Extract the [X, Y] coordinate from the center of the cell holding the provided text.  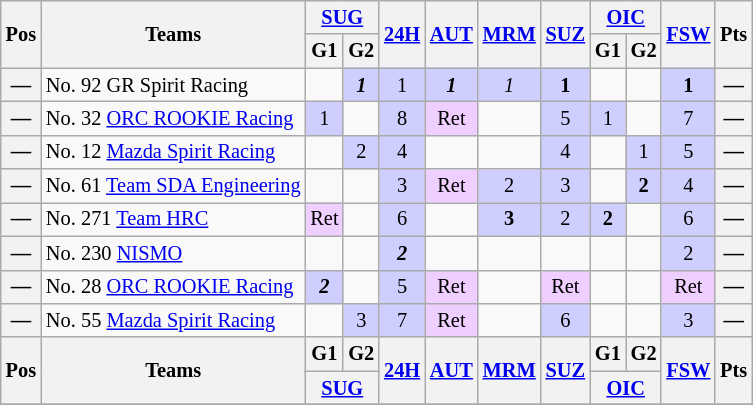
No. 55 Mazda Spirit Racing [173, 320]
No. 271 Team HRC [173, 219]
No. 61 Team SDA Engineering [173, 186]
No. 12 Mazda Spirit Racing [173, 152]
No. 92 GR Spirit Racing [173, 85]
No. 230 NISMO [173, 253]
No. 32 ORC ROOKIE Racing [173, 118]
No. 28 ORC ROOKIE Racing [173, 287]
8 [402, 118]
